Pinpoint the cell where the given text exists, returning its (X, Y) midpoint coordinate. 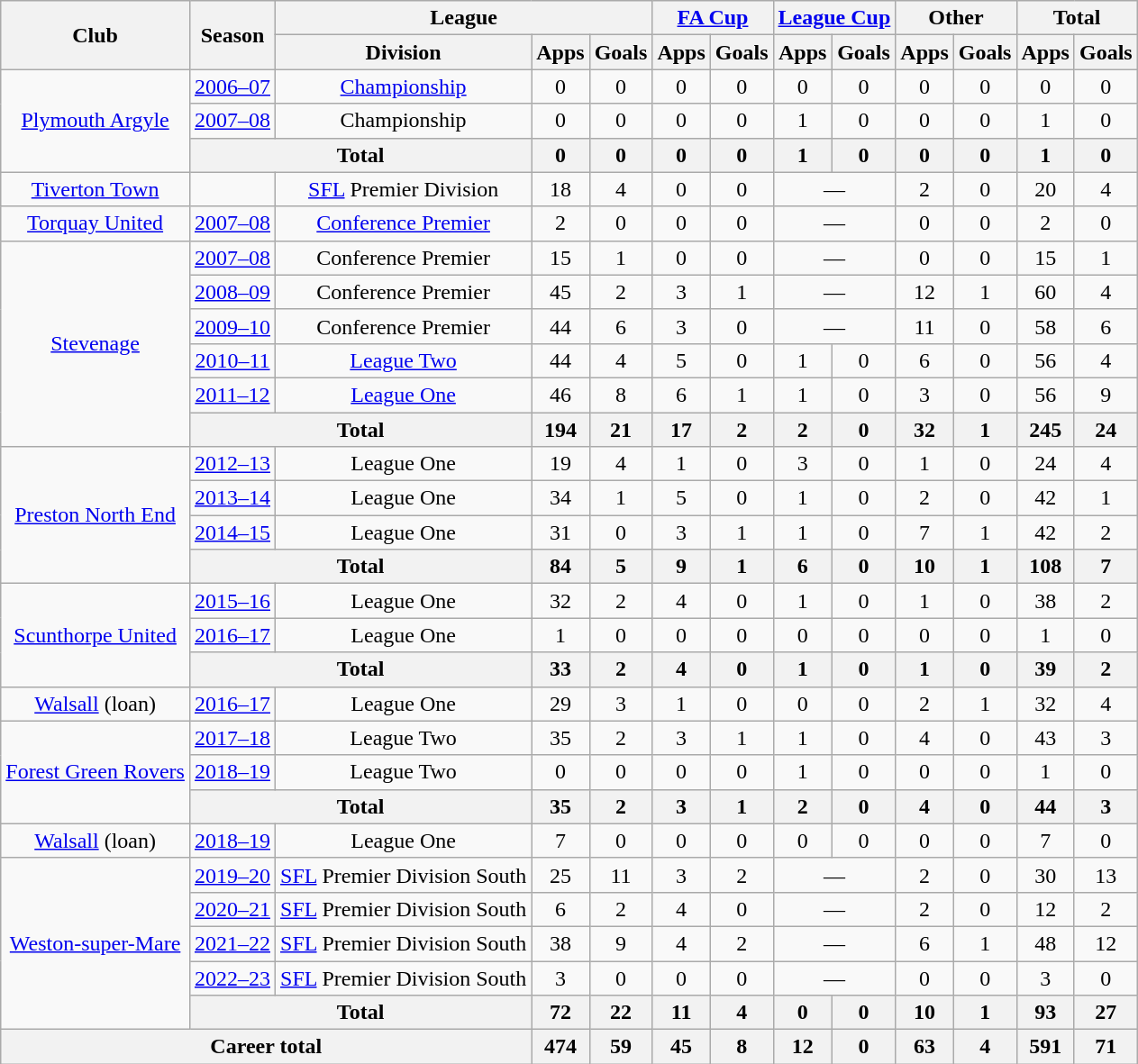
2010–11 (232, 360)
2021–22 (232, 943)
2022–23 (232, 978)
2008–09 (232, 292)
93 (1045, 1013)
2020–21 (232, 909)
2006–07 (232, 86)
29 (560, 704)
108 (1045, 567)
43 (1045, 738)
22 (621, 1013)
46 (560, 395)
Club (96, 35)
59 (621, 1047)
Other (956, 18)
2019–20 (232, 875)
Division (404, 52)
25 (560, 875)
Stevenage (96, 343)
31 (560, 532)
2015–16 (232, 601)
2012–13 (232, 464)
League (464, 18)
League Cup (834, 18)
27 (1106, 1013)
194 (560, 430)
2014–15 (232, 532)
Career total (267, 1047)
245 (1045, 430)
60 (1045, 292)
30 (1045, 875)
2017–18 (232, 738)
Torquay United (96, 223)
48 (1045, 943)
Plymouth Argyle (96, 121)
34 (560, 498)
Tiverton Town (96, 189)
Scunthorpe United (96, 635)
20 (1045, 189)
2013–14 (232, 498)
Weston-super-Mare (96, 943)
2009–10 (232, 326)
39 (1045, 669)
18 (560, 189)
Season (232, 35)
71 (1106, 1047)
84 (560, 567)
19 (560, 464)
21 (621, 430)
17 (681, 430)
58 (1045, 326)
63 (924, 1047)
FA Cup (713, 18)
SFL Premier Division (404, 189)
Forest Green Rovers (96, 772)
2011–12 (232, 395)
13 (1106, 875)
591 (1045, 1047)
33 (560, 669)
72 (560, 1013)
474 (560, 1047)
Preston North End (96, 515)
